Extract the [X, Y] coordinate from the center of the cell holding the provided text.  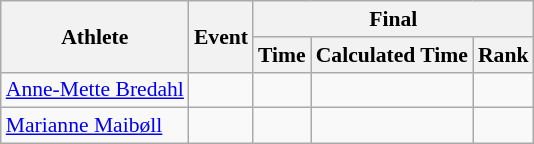
Calculated Time [392, 55]
Time [282, 55]
Event [221, 36]
Anne-Mette Bredahl [95, 90]
Marianne Maibøll [95, 126]
Rank [504, 55]
Athlete [95, 36]
Final [393, 19]
